Search for the cell housing the specified text and yield its (x, y) center coordinate. 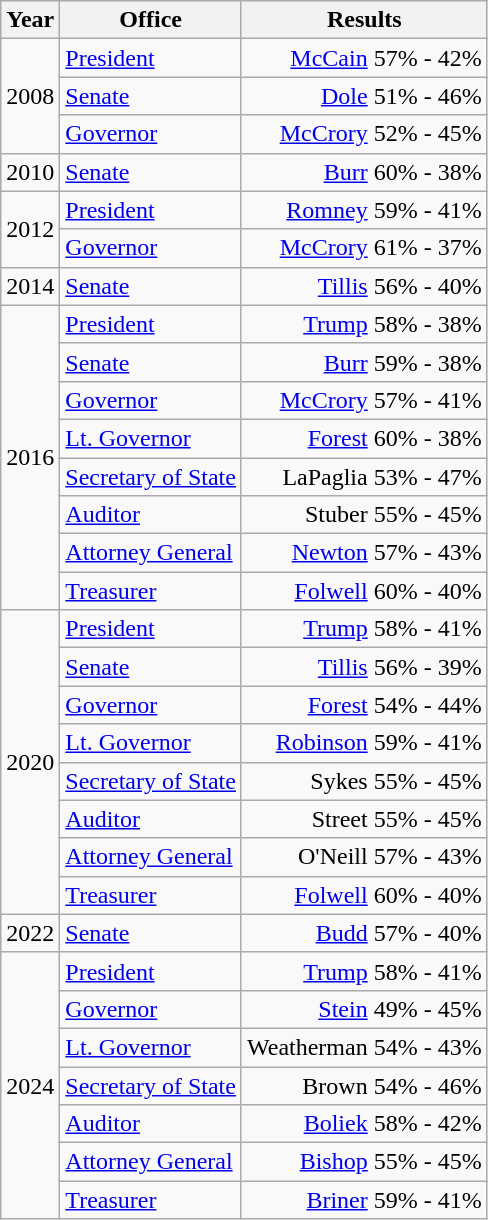
Bishop 55% - 45% (364, 1162)
Tillis 56% - 39% (364, 667)
Stein 49% - 45% (364, 1009)
Tillis 56% - 40% (364, 286)
Romney 59% - 41% (364, 210)
Budd 57% - 40% (364, 933)
Burr 60% - 38% (364, 172)
2020 (30, 762)
Forest 60% - 38% (364, 438)
2010 (30, 172)
Stuber 55% - 45% (364, 515)
Boliek 58% - 42% (364, 1124)
2016 (30, 457)
McCrory 52% - 45% (364, 134)
Burr 59% - 38% (364, 362)
Forest 54% - 44% (364, 705)
McCrory 57% - 41% (364, 400)
Briner 59% - 41% (364, 1200)
Results (364, 20)
McCrory 61% - 37% (364, 248)
2024 (30, 1085)
O'Neill 57% - 43% (364, 857)
Sykes 55% - 45% (364, 781)
Year (30, 20)
2022 (30, 933)
Trump 58% - 38% (364, 324)
Weatherman 54% - 43% (364, 1047)
2014 (30, 286)
2008 (30, 96)
Office (151, 20)
2012 (30, 229)
Street 55% - 45% (364, 819)
Newton 57% - 43% (364, 553)
Robinson 59% - 41% (364, 743)
McCain 57% - 42% (364, 58)
Brown 54% - 46% (364, 1085)
Dole 51% - 46% (364, 96)
LaPaglia 53% - 47% (364, 477)
